Return the [x, y] coordinate for the center point of the cell that contains the specified text.  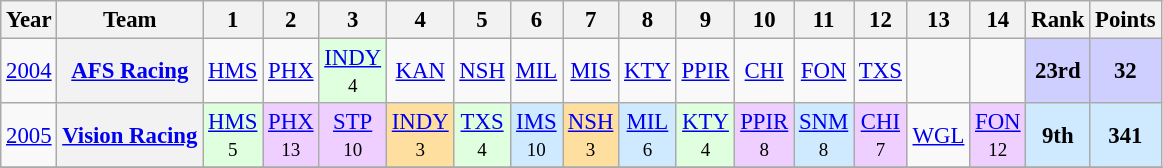
CHI7 [881, 136]
KAN [420, 72]
PHX13 [291, 136]
341 [1126, 136]
HMS5 [233, 136]
Vision Racing [130, 136]
9 [706, 20]
Rank [1058, 20]
KTY [648, 72]
9th [1058, 136]
FON12 [998, 136]
1 [233, 20]
WGL [938, 136]
CHI [764, 72]
32 [1126, 72]
2004 [29, 72]
INDY3 [420, 136]
KTY4 [706, 136]
MIL6 [648, 136]
14 [998, 20]
MIS [591, 72]
12 [881, 20]
Year [29, 20]
IMS10 [536, 136]
Points [1126, 20]
3 [353, 20]
11 [824, 20]
FON [824, 72]
7 [591, 20]
8 [648, 20]
2 [291, 20]
PPIR [706, 72]
NSH [482, 72]
23rd [1058, 72]
6 [536, 20]
10 [764, 20]
MIL [536, 72]
PPIR8 [764, 136]
13 [938, 20]
5 [482, 20]
SNM8 [824, 136]
Team [130, 20]
INDY4 [353, 72]
TXS [881, 72]
2005 [29, 136]
HMS [233, 72]
PHX [291, 72]
TXS4 [482, 136]
NSH3 [591, 136]
AFS Racing [130, 72]
4 [420, 20]
STP10 [353, 136]
